Locate the cell with the specified text and output its (x, y) center coordinate. 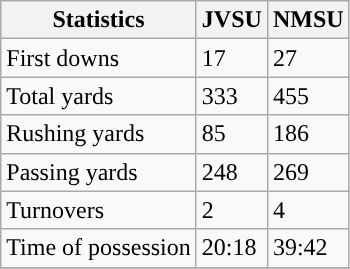
2 (232, 210)
186 (308, 134)
Turnovers (99, 210)
Rushing yards (99, 134)
JVSU (232, 20)
20:18 (232, 248)
First downs (99, 58)
Time of possession (99, 248)
455 (308, 96)
Total yards (99, 96)
248 (232, 172)
39:42 (308, 248)
85 (232, 134)
Statistics (99, 20)
269 (308, 172)
NMSU (308, 20)
27 (308, 58)
17 (232, 58)
4 (308, 210)
Passing yards (99, 172)
333 (232, 96)
